Output the [x, y] coordinate of the center of the cell containing the given text.  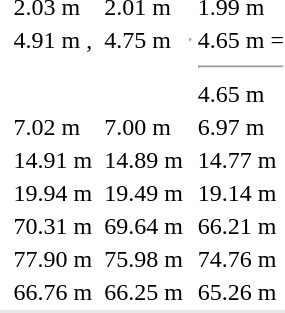
65.26 m [240, 292]
7.02 m [53, 127]
4.75 m [144, 67]
66.25 m [144, 292]
77.90 m [53, 259]
4.65 m =4.65 m [240, 67]
6.97 m [240, 127]
14.91 m [53, 160]
19.94 m [53, 193]
19.14 m [240, 193]
70.31 m [53, 226]
74.76 m [240, 259]
7.00 m [144, 127]
75.98 m [144, 259]
66.76 m [53, 292]
69.64 m [144, 226]
19.49 m [144, 193]
4.91 m , [53, 67]
14.89 m [144, 160]
66.21 m [240, 226]
14.77 m [240, 160]
